Determine the [x, y] coordinate at the center of the cell enclosing the given text.  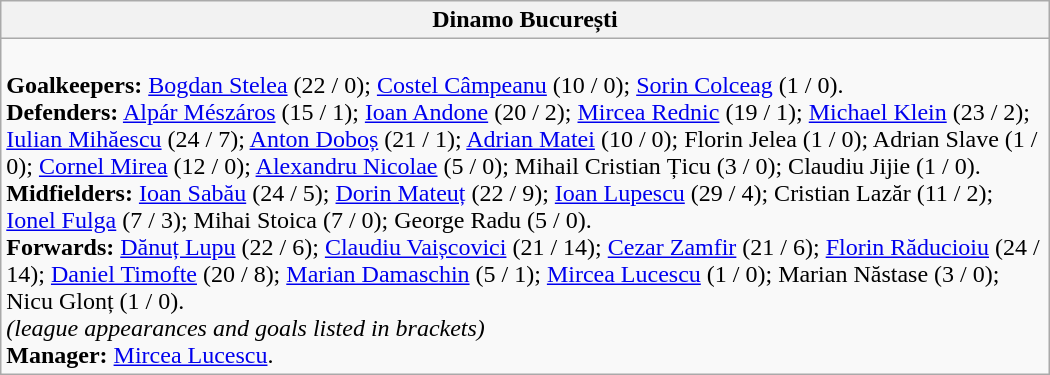
Dinamo București [525, 20]
